From the cell containing the given text, extract its center point as [X, Y] coordinate. 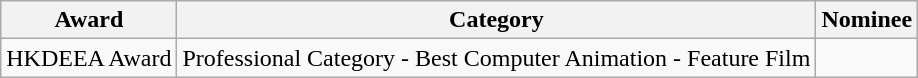
Nominee [867, 20]
HKDEEA Award [89, 58]
Professional Category - Best Computer Animation - Feature Film [496, 58]
Category [496, 20]
Award [89, 20]
